Detect which cell encompasses the target text, then output its (X, Y) center coordinate. 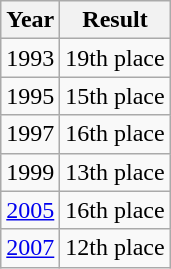
1997 (30, 134)
1995 (30, 96)
12th place (115, 248)
Result (115, 20)
Year (30, 20)
13th place (115, 172)
2007 (30, 248)
15th place (115, 96)
2005 (30, 210)
19th place (115, 58)
1993 (30, 58)
1999 (30, 172)
